Pinpoint the cell where the given text exists, returning its (x, y) midpoint coordinate. 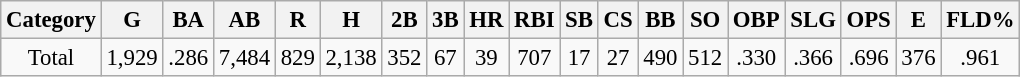
.286 (188, 58)
FLD% (980, 20)
OBP (756, 20)
17 (579, 58)
3B (446, 20)
BB (660, 20)
HR (486, 20)
376 (918, 58)
27 (618, 58)
OPS (868, 20)
Total (51, 58)
512 (706, 58)
7,484 (244, 58)
.330 (756, 58)
H (351, 20)
67 (446, 58)
.696 (868, 58)
39 (486, 58)
G (132, 20)
AB (244, 20)
SB (579, 20)
2,138 (351, 58)
.366 (813, 58)
E (918, 20)
BA (188, 20)
1,929 (132, 58)
RBI (534, 20)
Category (51, 20)
707 (534, 58)
SLG (813, 20)
R (298, 20)
829 (298, 58)
2B (404, 20)
352 (404, 58)
490 (660, 58)
SO (706, 20)
.961 (980, 58)
CS (618, 20)
